From the cell containing the given text, extract its center point as [X, Y] coordinate. 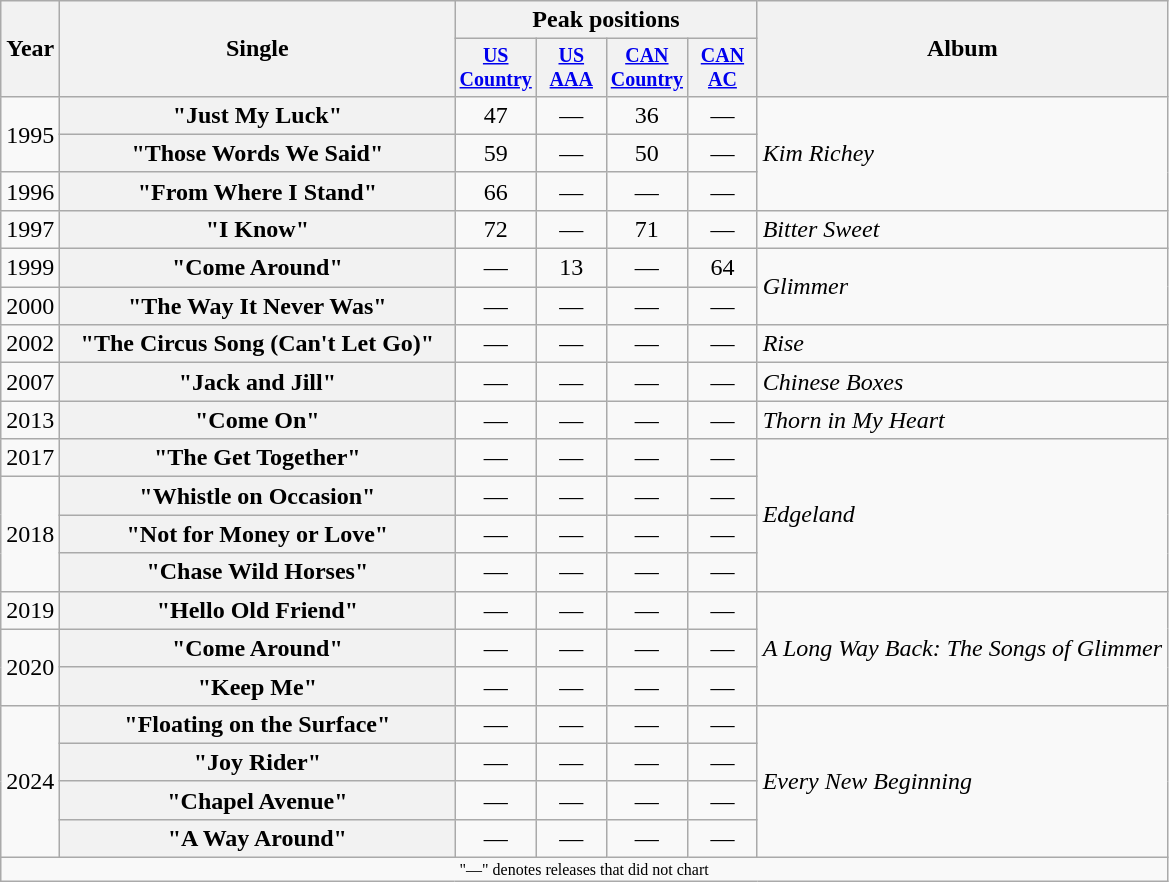
CAN Country [647, 68]
US AAA [572, 68]
"Those Words We Said" [258, 153]
Rise [962, 344]
1995 [30, 134]
2019 [30, 610]
"Come On" [258, 420]
"A Way Around" [258, 838]
Album [962, 49]
2007 [30, 382]
Glimmer [962, 287]
"Jack and Jill" [258, 382]
64 [722, 268]
2017 [30, 458]
1997 [30, 229]
"Just My Luck" [258, 115]
"Keep Me" [258, 686]
"I Know" [258, 229]
47 [496, 115]
Every New Beginning [962, 781]
Kim Richey [962, 153]
"Whistle on Occasion" [258, 496]
"The Circus Song (Can't Let Go)" [258, 344]
50 [647, 153]
"Hello Old Friend" [258, 610]
"—" denotes releases that did not chart [584, 870]
13 [572, 268]
"Chapel Avenue" [258, 800]
"The Way It Never Was" [258, 306]
59 [496, 153]
2002 [30, 344]
2024 [30, 781]
"Not for Money or Love" [258, 534]
Edgeland [962, 515]
Peak positions [606, 20]
36 [647, 115]
Single [258, 49]
71 [647, 229]
2000 [30, 306]
72 [496, 229]
1999 [30, 268]
1996 [30, 191]
2020 [30, 667]
Bitter Sweet [962, 229]
US Country [496, 68]
"Floating on the Surface" [258, 724]
A Long Way Back: The Songs of Glimmer [962, 648]
2018 [30, 534]
"Chase Wild Horses" [258, 572]
Thorn in My Heart [962, 420]
"Joy Rider" [258, 762]
CAN AC [722, 68]
66 [496, 191]
"The Get Together" [258, 458]
Year [30, 49]
"From Where I Stand" [258, 191]
Chinese Boxes [962, 382]
2013 [30, 420]
